Determine the [X, Y] coordinate at the center of the cell enclosing the given text.  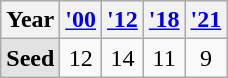
'12 [123, 20]
Seed [30, 58]
14 [123, 58]
9 [206, 58]
'18 [164, 20]
'21 [206, 20]
12 [81, 58]
Year [30, 20]
11 [164, 58]
'00 [81, 20]
